From the cell containing the given text, extract its center point as (X, Y) coordinate. 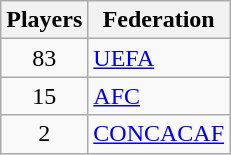
Federation (159, 20)
2 (44, 134)
UEFA (159, 58)
AFC (159, 96)
Players (44, 20)
15 (44, 96)
CONCACAF (159, 134)
83 (44, 58)
